Search for the cell housing the specified text and yield its [x, y] center coordinate. 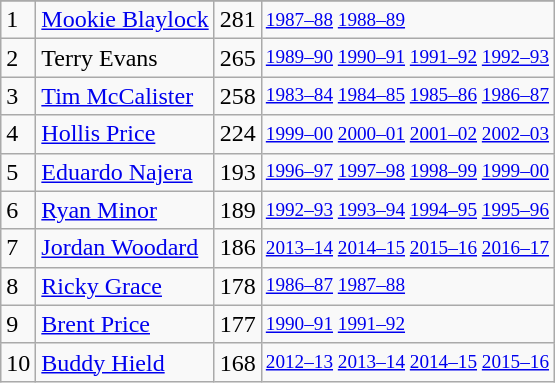
Ryan Minor [125, 210]
189 [238, 210]
281 [238, 20]
2013–14 2014–15 2015–16 2016–17 [407, 248]
3 [18, 96]
1990–91 1991–92 [407, 324]
9 [18, 324]
1999–00 2000–01 2001–02 2002–03 [407, 134]
Ricky Grace [125, 286]
258 [238, 96]
Mookie Blaylock [125, 20]
1987–88 1988–89 [407, 20]
1 [18, 20]
1989–90 1990–91 1991–92 1992–93 [407, 58]
2012–13 2013–14 2014–15 2015–16 [407, 362]
5 [18, 172]
193 [238, 172]
265 [238, 58]
Jordan Woodard [125, 248]
8 [18, 286]
1983–84 1984–85 1985–86 1986–87 [407, 96]
6 [18, 210]
7 [18, 248]
4 [18, 134]
224 [238, 134]
Buddy Hield [125, 362]
Tim McCalister [125, 96]
Terry Evans [125, 58]
1996–97 1997–98 1998–99 1999–00 [407, 172]
Hollis Price [125, 134]
168 [238, 362]
10 [18, 362]
Eduardo Najera [125, 172]
177 [238, 324]
186 [238, 248]
1986–87 1987–88 [407, 286]
178 [238, 286]
1992–93 1993–94 1994–95 1995–96 [407, 210]
2 [18, 58]
Brent Price [125, 324]
